Scan for the cell matching the given text and deliver its (X, Y) coordinate at center. 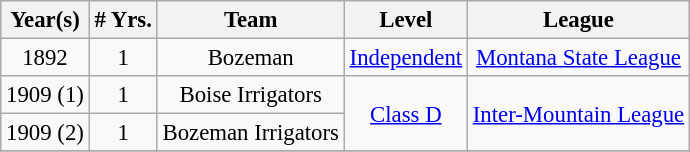
1909 (2) (45, 133)
Independent (406, 58)
Year(s) (45, 20)
League (578, 20)
Inter-Mountain League (578, 114)
Class D (406, 114)
Montana State League (578, 58)
Team (250, 20)
Boise Irrigators (250, 95)
Bozeman (250, 58)
Bozeman Irrigators (250, 133)
# Yrs. (123, 20)
1909 (1) (45, 95)
Level (406, 20)
1892 (45, 58)
